Extract the (x, y) coordinate from the center of the cell holding the provided text.  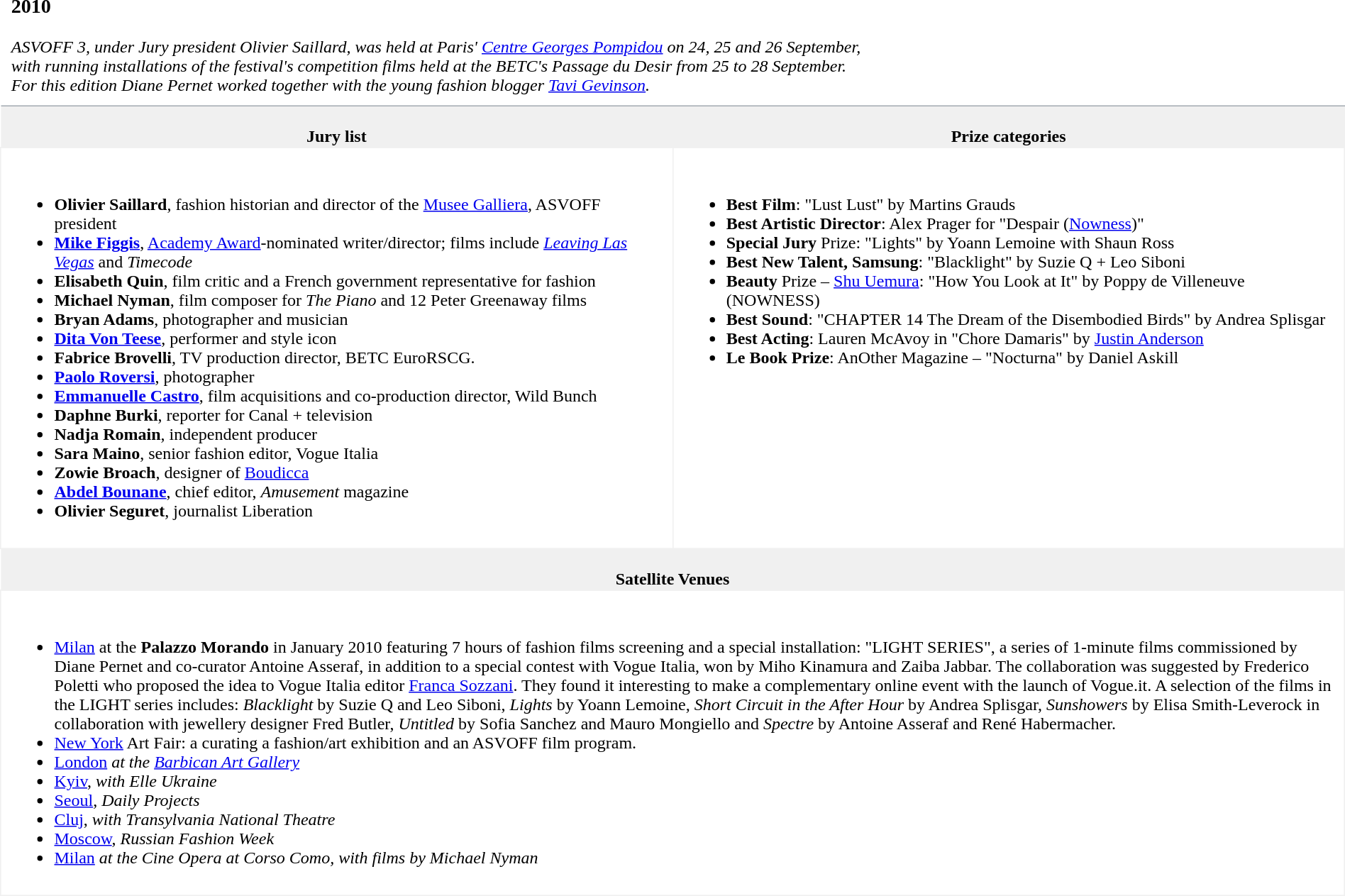
Prize categories (1009, 127)
Jury list (336, 127)
Satellite Venues (672, 570)
